Extract the [X, Y] coordinate from the center of the cell holding the provided text.  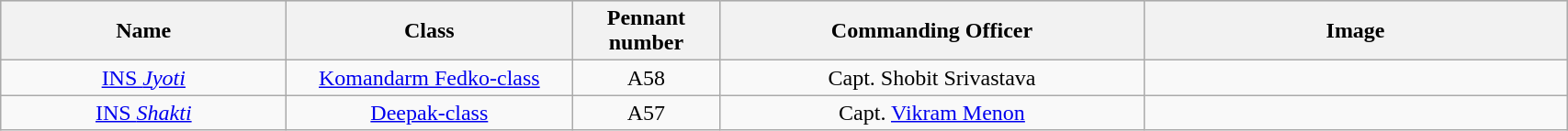
Commanding Officer [931, 31]
Image [1356, 31]
Class [430, 31]
INS Jyoti [143, 78]
Capt. Vikram Menon [931, 113]
Name [143, 31]
INS Shakti [143, 113]
Deepak-class [430, 113]
A58 [647, 78]
Pennant number [647, 31]
A57 [647, 113]
Capt. Shobit Srivastava [931, 78]
Komandarm Fedko-class [430, 78]
